From the cell containing the given text, extract its center point as (X, Y) coordinate. 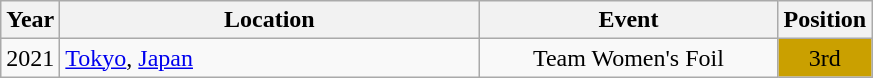
2021 (30, 58)
Year (30, 20)
Position (825, 20)
Tokyo, Japan (270, 58)
3rd (825, 58)
Event (628, 20)
Location (270, 20)
Team Women's Foil (628, 58)
